Determine the (X, Y) coordinate at the center of the cell enclosing the given text.  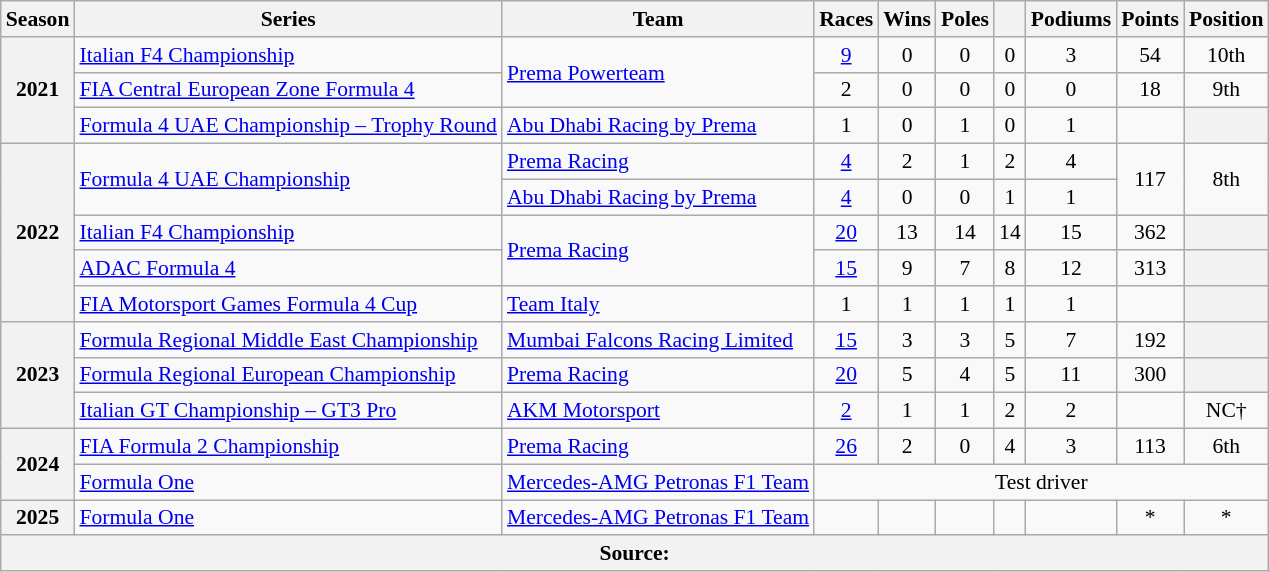
Wins (907, 19)
Team (658, 19)
FIA Formula 2 Championship (288, 447)
NC† (1226, 411)
362 (1150, 233)
300 (1150, 375)
113 (1150, 447)
Position (1226, 19)
8th (1226, 180)
8 (1010, 269)
2024 (38, 464)
FIA Motorsport Games Formula 4 Cup (288, 304)
AKM Motorsport (658, 411)
Podiums (1072, 19)
Mumbai Falcons Racing Limited (658, 340)
Team Italy (658, 304)
Formula Regional European Championship (288, 375)
Test driver (1041, 482)
Races (846, 19)
2023 (38, 376)
192 (1150, 340)
Prema Powerteam (658, 72)
26 (846, 447)
117 (1150, 180)
Source: (635, 554)
FIA Central European Zone Formula 4 (288, 90)
ADAC Formula 4 (288, 269)
Points (1150, 19)
313 (1150, 269)
2025 (38, 518)
Formula 4 UAE Championship (288, 180)
13 (907, 233)
Season (38, 19)
18 (1150, 90)
Formula Regional Middle East Championship (288, 340)
Series (288, 19)
Formula 4 UAE Championship – Trophy Round (288, 126)
54 (1150, 55)
10th (1226, 55)
12 (1072, 269)
Italian GT Championship – GT3 Pro (288, 411)
2022 (38, 233)
Poles (965, 19)
11 (1072, 375)
9th (1226, 90)
2021 (38, 90)
6th (1226, 447)
